Search for the cell housing the specified text and yield its (X, Y) center coordinate. 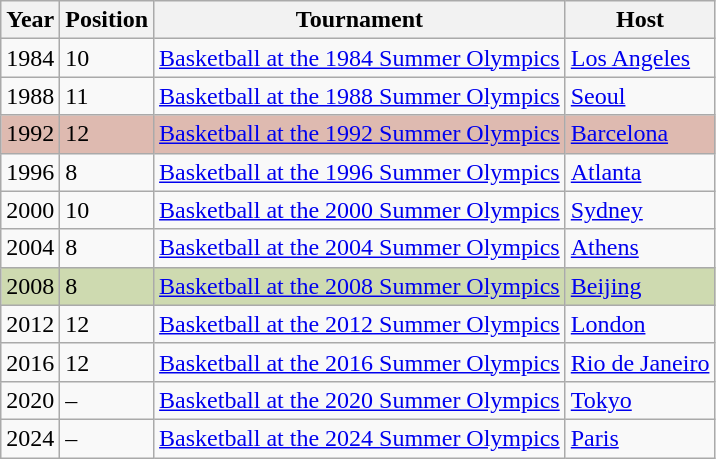
Beijing (640, 286)
Barcelona (640, 134)
Sydney (640, 210)
Basketball at the 1996 Summer Olympics (360, 172)
Basketball at the 2004 Summer Olympics (360, 248)
Year (30, 20)
1988 (30, 96)
London (640, 324)
Paris (640, 438)
1996 (30, 172)
Atlanta (640, 172)
Basketball at the 1984 Summer Olympics (360, 58)
Basketball at the 1988 Summer Olympics (360, 96)
2016 (30, 362)
Tournament (360, 20)
2008 (30, 286)
Los Angeles (640, 58)
2020 (30, 400)
Position (107, 20)
2000 (30, 210)
Basketball at the 2024 Summer Olympics (360, 438)
2004 (30, 248)
Basketball at the 2012 Summer Olympics (360, 324)
Tokyo (640, 400)
2024 (30, 438)
Athens (640, 248)
Basketball at the 2008 Summer Olympics (360, 286)
Basketball at the 1992 Summer Olympics (360, 134)
Basketball at the 2016 Summer Olympics (360, 362)
1992 (30, 134)
1984 (30, 58)
Rio de Janeiro (640, 362)
11 (107, 96)
2012 (30, 324)
Seoul (640, 96)
Basketball at the 2000 Summer Olympics (360, 210)
Basketball at the 2020 Summer Olympics (360, 400)
Host (640, 20)
